Find where the given text appears and provide that cell's center as [x, y] coordinate. 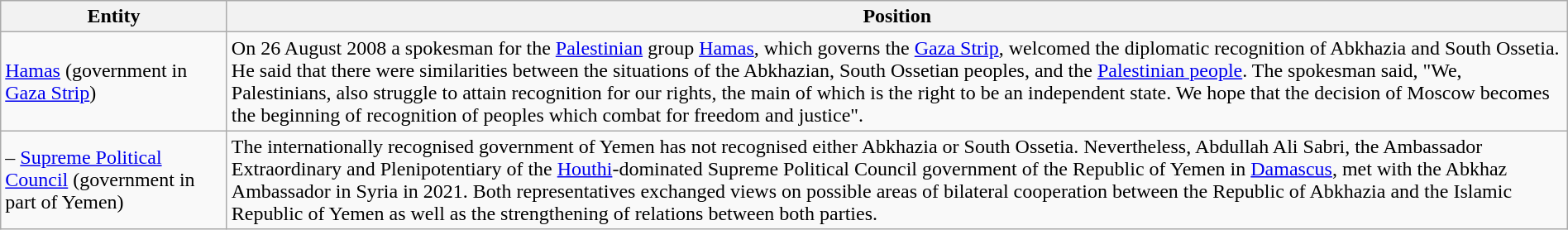
Hamas (government in Gaza Strip) [114, 81]
– Supreme Political Council (government in part of Yemen) [114, 180]
Entity [114, 17]
Position [896, 17]
